Detect which cell encompasses the target text, then output its [x, y] center coordinate. 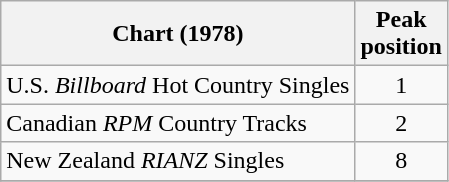
New Zealand RIANZ Singles [178, 161]
Chart (1978) [178, 34]
8 [401, 161]
Canadian RPM Country Tracks [178, 123]
2 [401, 123]
U.S. Billboard Hot Country Singles [178, 85]
1 [401, 85]
Peakposition [401, 34]
